For the text-containing cell, return its midpoint in [x, y] coordinate format. 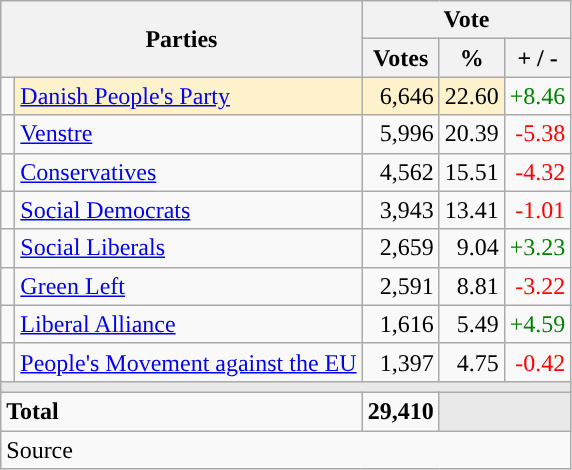
20.39 [472, 134]
+ / - [538, 58]
29,410 [400, 411]
22.60 [472, 96]
15.51 [472, 172]
5,996 [400, 134]
Source [286, 449]
1,616 [400, 324]
Social Liberals [188, 248]
2,659 [400, 248]
6,646 [400, 96]
-4.32 [538, 172]
Parties [182, 39]
+8.46 [538, 96]
Vote [466, 20]
-5.38 [538, 134]
Votes [400, 58]
2,591 [400, 286]
Conservatives [188, 172]
Total [182, 411]
Social Democrats [188, 210]
8.81 [472, 286]
Venstre [188, 134]
Green Left [188, 286]
5.49 [472, 324]
+3.23 [538, 248]
Danish People's Party [188, 96]
3,943 [400, 210]
+4.59 [538, 324]
People's Movement against the EU [188, 362]
13.41 [472, 210]
4.75 [472, 362]
-0.42 [538, 362]
-3.22 [538, 286]
% [472, 58]
4,562 [400, 172]
9.04 [472, 248]
Liberal Alliance [188, 324]
1,397 [400, 362]
-1.01 [538, 210]
